Pinpoint the cell where the given text exists, returning its [X, Y] midpoint coordinate. 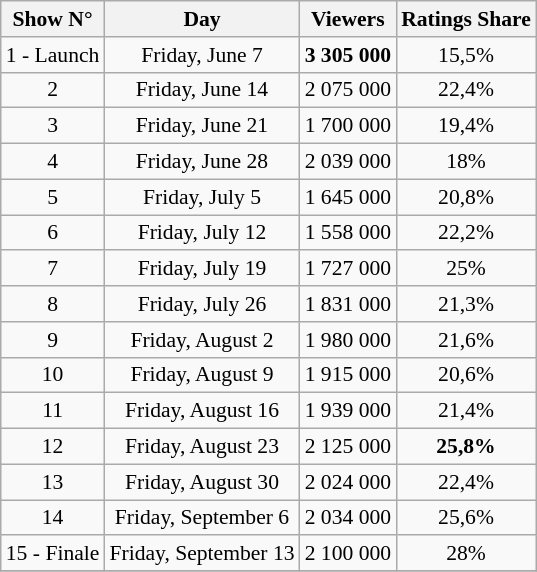
28% [466, 554]
22,2% [466, 233]
18% [466, 162]
Friday, August 9 [202, 375]
Friday, August 30 [202, 482]
Friday, July 26 [202, 304]
Friday, June 14 [202, 90]
1 727 000 [348, 269]
25,8% [466, 447]
8 [53, 304]
2 125 000 [348, 447]
2 039 000 [348, 162]
3 [53, 126]
Friday, September 13 [202, 554]
21,6% [466, 340]
Viewers [348, 19]
Show N° [53, 19]
Day [202, 19]
9 [53, 340]
11 [53, 411]
Friday, August 16 [202, 411]
Friday, August 2 [202, 340]
20,8% [466, 197]
4 [53, 162]
2 100 000 [348, 554]
3 305 000 [348, 55]
1 915 000 [348, 375]
1 - Launch [53, 55]
Friday, August 23 [202, 447]
Friday, July 5 [202, 197]
21,4% [466, 411]
1 939 000 [348, 411]
Friday, June 21 [202, 126]
1 831 000 [348, 304]
Friday, September 6 [202, 518]
19,4% [466, 126]
1 558 000 [348, 233]
Ratings Share [466, 19]
21,3% [466, 304]
2 024 000 [348, 482]
1 645 000 [348, 197]
25,6% [466, 518]
2 [53, 90]
Friday, July 12 [202, 233]
12 [53, 447]
6 [53, 233]
20,6% [466, 375]
14 [53, 518]
Friday, June 28 [202, 162]
10 [53, 375]
Friday, July 19 [202, 269]
5 [53, 197]
2 034 000 [348, 518]
1 700 000 [348, 126]
25% [466, 269]
15 - Finale [53, 554]
15,5% [466, 55]
7 [53, 269]
2 075 000 [348, 90]
1 980 000 [348, 340]
Friday, June 7 [202, 55]
13 [53, 482]
